Return [X, Y] of the center of cell containing provided text 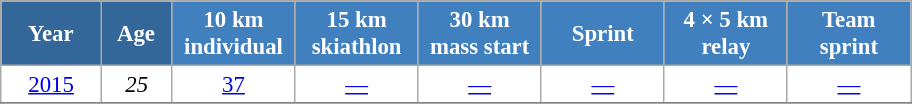
10 km individual [234, 34]
30 km mass start [480, 34]
15 km skiathlon [356, 34]
Age [136, 34]
Year [52, 34]
4 × 5 km relay [726, 34]
2015 [52, 85]
25 [136, 85]
Sprint [602, 34]
Team sprint [848, 34]
37 [234, 85]
